Detect which cell encompasses the target text, then output its (x, y) center coordinate. 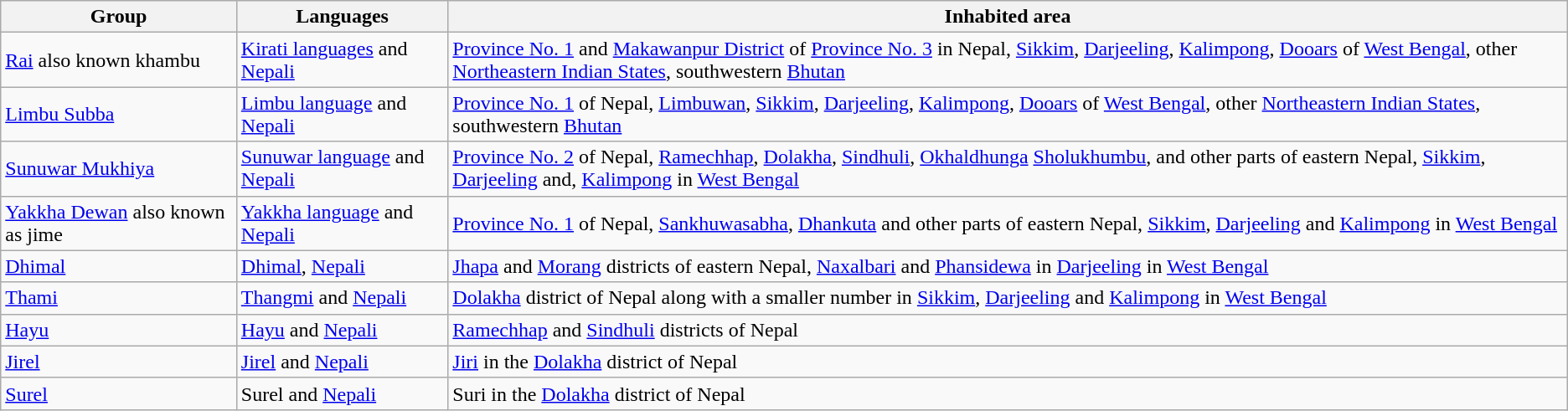
Hayu and Nepali (342, 330)
Kirati languages and Nepali (342, 60)
Jiri in the Dolakha district of Nepal (1008, 362)
Sunuwar language and Nepali (342, 169)
Thangmi and Nepali (342, 298)
Group (119, 17)
Jhapa and Morang districts of eastern Nepal, Naxalbari and Phansidewa in Darjeeling in West Bengal (1008, 266)
Rai also known khambu (119, 60)
Sunuwar Mukhiya (119, 169)
Province No. 1 of Nepal, Sankhuwasabha, Dhankuta and other parts of eastern Nepal, Sikkim, Darjeeling and Kalimpong in West Bengal (1008, 223)
Jirel (119, 362)
Dhimal, Nepali (342, 266)
Hayu (119, 330)
Suri in the Dolakha district of Nepal (1008, 393)
Yakkha language and Nepali (342, 223)
Languages (342, 17)
Jirel and Nepali (342, 362)
Thami (119, 298)
Ramechhap and Sindhuli districts of Nepal (1008, 330)
Surel and Nepali (342, 393)
Limbu Subba (119, 114)
Yakkha Dewan also known as jime (119, 223)
Dhimal (119, 266)
Inhabited area (1008, 17)
Surel (119, 393)
Province No. 1 of Nepal, Limbuwan, Sikkim, Darjeeling, Kalimpong, Dooars of West Bengal, other Northeastern Indian States, southwestern Bhutan (1008, 114)
Dolakha district of Nepal along with a smaller number in Sikkim, Darjeeling and Kalimpong in West Bengal (1008, 298)
Limbu language and Nepali (342, 114)
